Extract the (x, y) coordinate from the center of the cell holding the provided text.  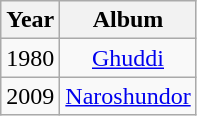
1980 (30, 58)
Ghuddi (128, 58)
2009 (30, 96)
Album (128, 20)
Year (30, 20)
Naroshundor (128, 96)
